Capture the cell that displays the provided text and extract its [x, y] central coordinate. 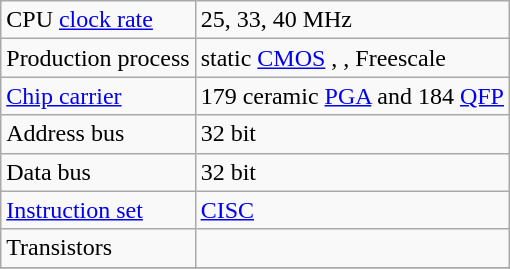
static CMOS , , Freescale [352, 58]
Production process [98, 58]
Transistors [98, 248]
Data bus [98, 172]
25, 33, 40 MHz [352, 20]
Instruction set [98, 210]
CPU clock rate [98, 20]
Address bus [98, 134]
179 ceramic PGA and 184 QFP [352, 96]
CISC [352, 210]
Chip carrier [98, 96]
